Return (x, y) of the center of cell containing provided text 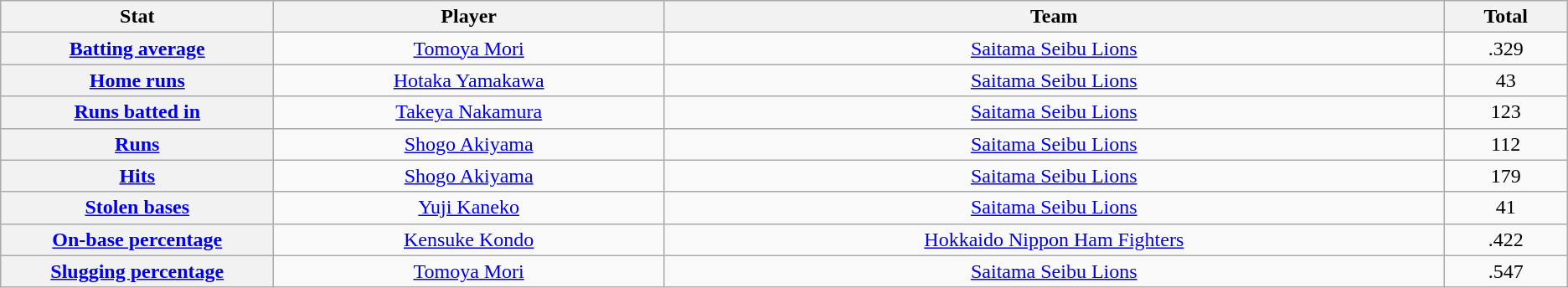
Stat (137, 17)
Yuji Kaneko (469, 208)
41 (1506, 208)
Player (469, 17)
Hits (137, 176)
Runs batted in (137, 112)
Team (1055, 17)
.329 (1506, 49)
Kensuke Kondo (469, 239)
179 (1506, 176)
43 (1506, 80)
Hokkaido Nippon Ham Fighters (1055, 239)
.422 (1506, 239)
On-base percentage (137, 239)
112 (1506, 144)
.547 (1506, 271)
123 (1506, 112)
Total (1506, 17)
Batting average (137, 49)
Slugging percentage (137, 271)
Runs (137, 144)
Stolen bases (137, 208)
Hotaka Yamakawa (469, 80)
Home runs (137, 80)
Takeya Nakamura (469, 112)
